Return the (x, y) coordinate for the center point of the cell that contains the specified text.  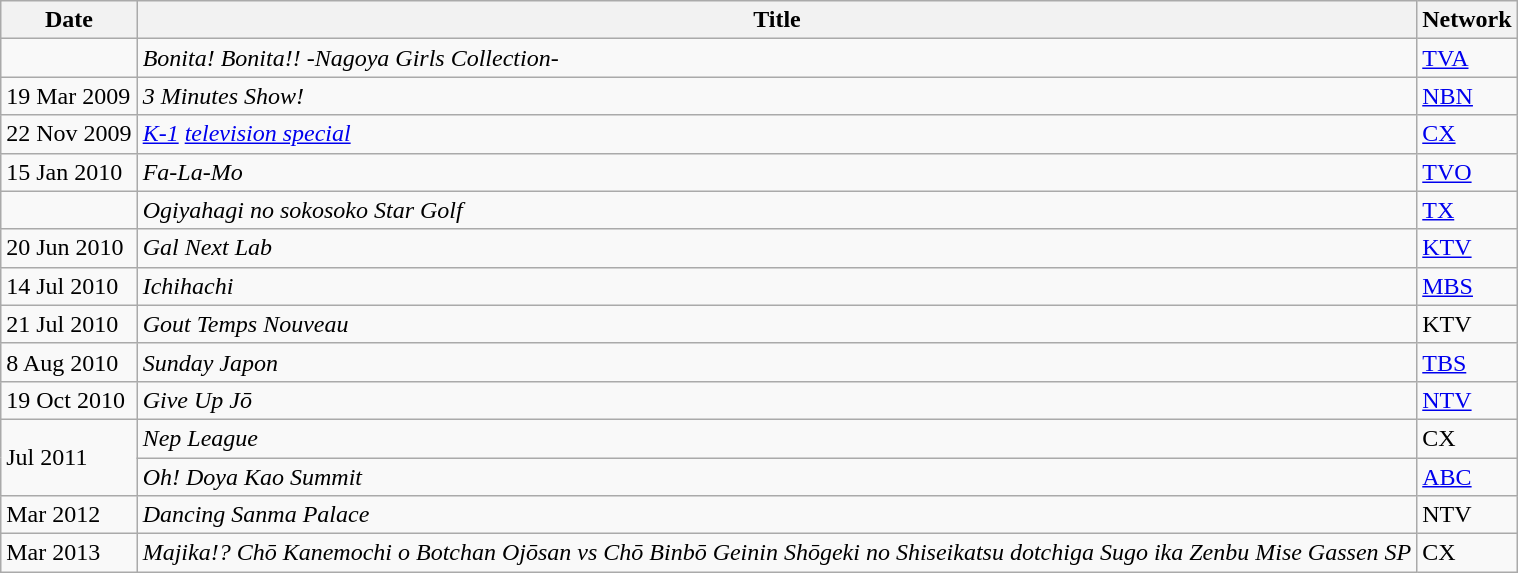
Majika!? Chō Kanemochi o Botchan Ojōsan vs Chō Binbō Geinin Shōgeki no Shiseikatsu dotchiga Sugo ika Zenbu Mise Gassen SP (777, 553)
Bonita! Bonita!! -Nagoya Girls Collection- (777, 58)
14 Jul 2010 (69, 286)
Network (1467, 20)
NBN (1467, 96)
Ogiyahagi no sokosoko Star Golf (777, 210)
Date (69, 20)
8 Aug 2010 (69, 362)
Nep League (777, 438)
TVA (1467, 58)
Jul 2011 (69, 457)
15 Jan 2010 (69, 172)
TX (1467, 210)
Oh! Doya Kao Summit (777, 477)
TBS (1467, 362)
Mar 2013 (69, 553)
22 Nov 2009 (69, 134)
Mar 2012 (69, 515)
Gal Next Lab (777, 248)
Fa-La-Mo (777, 172)
19 Oct 2010 (69, 400)
Ichihachi (777, 286)
MBS (1467, 286)
Give Up Jō (777, 400)
ABC (1467, 477)
20 Jun 2010 (69, 248)
19 Mar 2009 (69, 96)
K-1 television special (777, 134)
Gout Temps Nouveau (777, 324)
3 Minutes Show! (777, 96)
21 Jul 2010 (69, 324)
TVO (1467, 172)
Sunday Japon (777, 362)
Dancing Sanma Palace (777, 515)
Title (777, 20)
